For the text-containing cell, return its midpoint in [x, y] coordinate format. 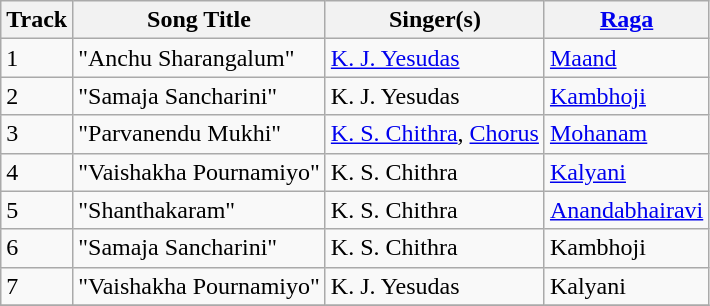
K. S. Chithra, Chorus [434, 134]
7 [37, 286]
Anandabhairavi [626, 210]
"Anchu Sharangalum" [200, 58]
1 [37, 58]
4 [37, 172]
"Shanthakaram" [200, 210]
Maand [626, 58]
5 [37, 210]
Mohanam [626, 134]
Song Title [200, 20]
Raga [626, 20]
Track [37, 20]
3 [37, 134]
6 [37, 248]
Singer(s) [434, 20]
2 [37, 96]
"Parvanendu Mukhi" [200, 134]
